Return [X, Y] of the center of cell containing provided text 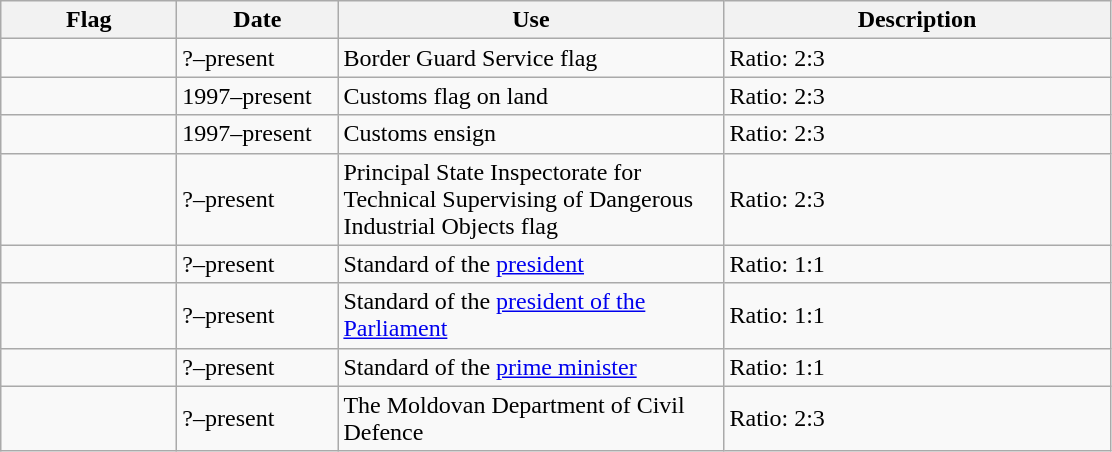
Principal State Inspectorate for Technical Supervising of Dangerous Industrial Objects flag [531, 199]
Flag [89, 20]
Description [917, 20]
Customs flag on land [531, 96]
Border Guard Service flag [531, 58]
Customs ensign [531, 134]
Standard of the president of the Parliament [531, 316]
Standard of the president [531, 264]
The Moldovan Department of Civil Defence [531, 418]
Use [531, 20]
Standard of the prime minister [531, 367]
Date [258, 20]
